Identify which cell holds the provided text, then report its [X, Y] central coordinate. 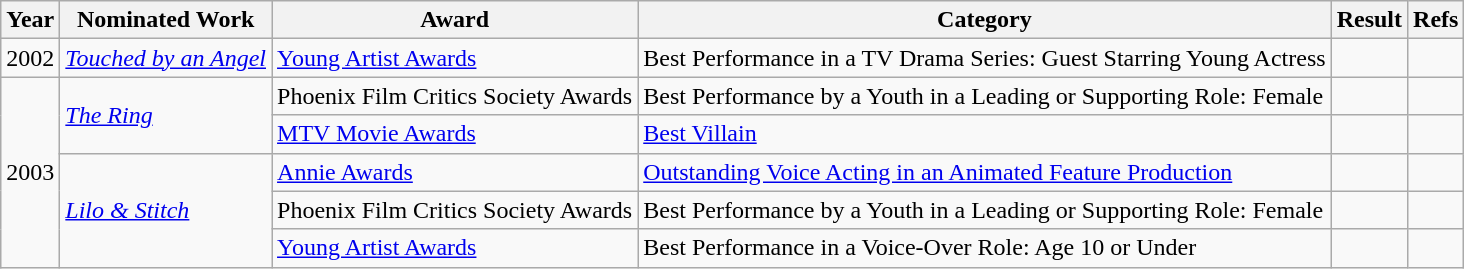
Nominated Work [166, 20]
Best Performance in a TV Drama Series: Guest Starring Young Actress [984, 58]
Refs [1436, 20]
Outstanding Voice Acting in an Animated Feature Production [984, 172]
Year [30, 20]
Result [1369, 20]
MTV Movie Awards [455, 134]
The Ring [166, 115]
Touched by an Angel [166, 58]
2002 [30, 58]
2003 [30, 172]
Award [455, 20]
Annie Awards [455, 172]
Best Performance in a Voice-Over Role: Age 10 or Under [984, 248]
Best Villain [984, 134]
Lilo & Stitch [166, 210]
Category [984, 20]
